Detect which cell encompasses the target text, then output its (x, y) center coordinate. 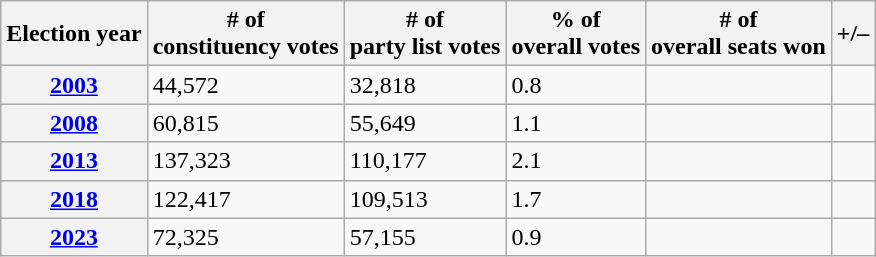
60,815 (246, 123)
# ofconstituency votes (246, 34)
122,417 (246, 199)
2003 (74, 85)
109,513 (425, 199)
2.1 (576, 161)
0.9 (576, 237)
% ofoverall votes (576, 34)
32,818 (425, 85)
Election year (74, 34)
# ofparty list votes (425, 34)
44,572 (246, 85)
137,323 (246, 161)
0.8 (576, 85)
+/– (852, 34)
# ofoverall seats won (739, 34)
2008 (74, 123)
55,649 (425, 123)
57,155 (425, 237)
72,325 (246, 237)
1.7 (576, 199)
2013 (74, 161)
1.1 (576, 123)
2018 (74, 199)
110,177 (425, 161)
2023 (74, 237)
